Return (x, y) of the center of cell containing provided text 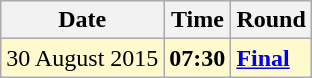
07:30 (198, 58)
Final (271, 58)
Round (271, 20)
30 August 2015 (82, 58)
Date (82, 20)
Time (198, 20)
